Search for the cell housing the specified text and yield its [X, Y] center coordinate. 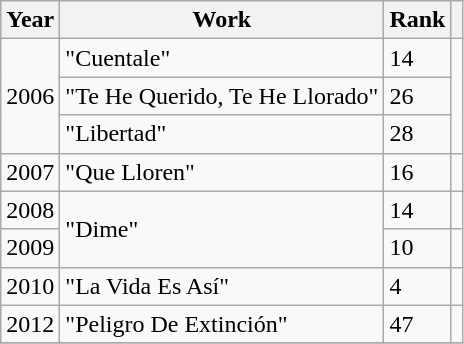
"Peligro De Extinción" [222, 324]
26 [418, 96]
2006 [30, 96]
"Libertad" [222, 134]
Year [30, 20]
2007 [30, 172]
"La Vida Es Así" [222, 286]
2009 [30, 248]
"Que Lloren" [222, 172]
10 [418, 248]
47 [418, 324]
2010 [30, 286]
Work [222, 20]
2012 [30, 324]
16 [418, 172]
"Te He Querido, Te He Llorado" [222, 96]
28 [418, 134]
4 [418, 286]
2008 [30, 210]
Rank [418, 20]
"Cuentale" [222, 58]
"Dime" [222, 229]
